Return the (X, Y) coordinate for the center point of the cell that contains the specified text.  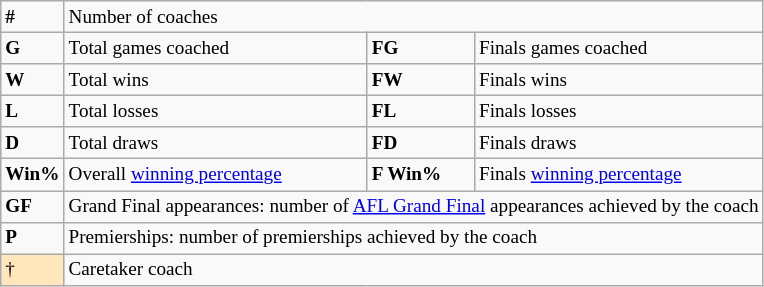
Finals draws (618, 143)
Finals wins (618, 80)
Finals losses (618, 111)
Finals winning percentage (618, 175)
Premierships: number of premierships achieved by the coach (414, 238)
FG (420, 48)
# (32, 17)
Overall winning percentage (216, 175)
P (32, 238)
FW (420, 80)
F Win% (420, 175)
Win% (32, 175)
G (32, 48)
FL (420, 111)
L (32, 111)
Number of coaches (414, 17)
Total draws (216, 143)
D (32, 143)
Total wins (216, 80)
FD (420, 143)
Finals games coached (618, 48)
Grand Final appearances: number of AFL Grand Final appearances achieved by the coach (414, 206)
Total losses (216, 111)
† (32, 270)
Total games coached (216, 48)
W (32, 80)
Caretaker coach (414, 270)
GF (32, 206)
